Find where the given text appears and provide that cell's center as [x, y] coordinate. 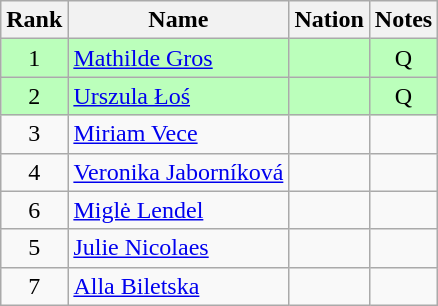
5 [34, 248]
Julie Nicolaes [178, 248]
6 [34, 210]
Alla Biletska [178, 286]
7 [34, 286]
Mathilde Gros [178, 58]
Urszula Łoś [178, 96]
1 [34, 58]
Nation [329, 20]
Miriam Vece [178, 134]
Miglė Lendel [178, 210]
4 [34, 172]
Name [178, 20]
Notes [403, 20]
3 [34, 134]
Rank [34, 20]
Veronika Jaborníková [178, 172]
2 [34, 96]
